Pinpoint the cell where the given text exists, returning its [x, y] midpoint coordinate. 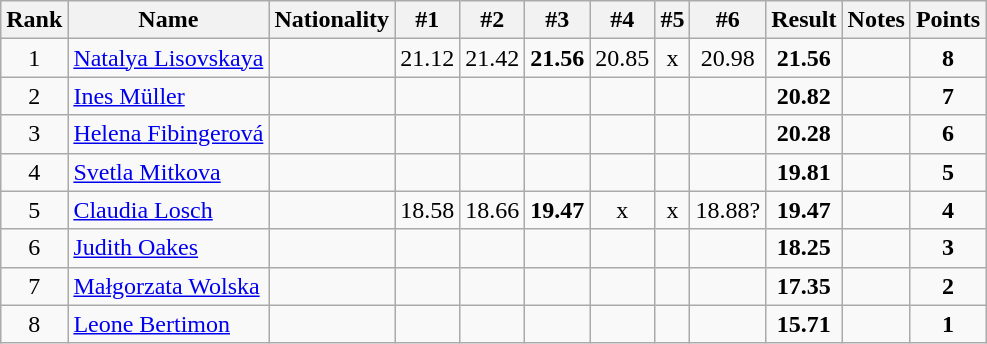
Nationality [332, 20]
Natalya Lisovskaya [168, 58]
18.66 [492, 210]
Svetla Mitkova [168, 172]
Rank [34, 20]
Claudia Losch [168, 210]
Małgorzata Wolska [168, 286]
#3 [558, 20]
#5 [672, 20]
21.42 [492, 58]
18.58 [428, 210]
20.98 [728, 58]
20.28 [804, 134]
Judith Oakes [168, 248]
Helena Fibingerová [168, 134]
15.71 [804, 324]
20.82 [804, 96]
17.35 [804, 286]
19.81 [804, 172]
#2 [492, 20]
20.85 [622, 58]
Ines Müller [168, 96]
21.12 [428, 58]
#4 [622, 20]
Leone Bertimon [168, 324]
#6 [728, 20]
18.25 [804, 248]
#1 [428, 20]
18.88? [728, 210]
Points [948, 20]
Result [804, 20]
Name [168, 20]
Notes [876, 20]
